Identify which cell holds the provided text, then report its [x, y] central coordinate. 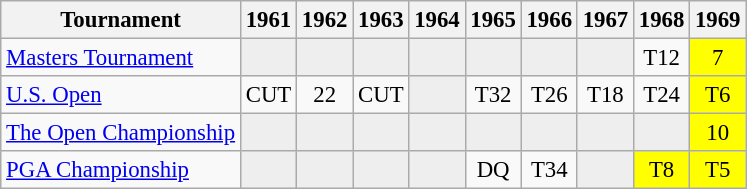
T6 [718, 95]
Tournament [121, 20]
T8 [661, 170]
7 [718, 58]
22 [325, 95]
Masters Tournament [121, 58]
PGA Championship [121, 170]
1969 [718, 20]
10 [718, 133]
T24 [661, 95]
T12 [661, 58]
T32 [493, 95]
1966 [549, 20]
1965 [493, 20]
T18 [605, 95]
1962 [325, 20]
T5 [718, 170]
U.S. Open [121, 95]
1963 [381, 20]
T34 [549, 170]
1964 [437, 20]
DQ [493, 170]
1967 [605, 20]
1968 [661, 20]
The Open Championship [121, 133]
1961 [268, 20]
T26 [549, 95]
